Scan for the cell matching the given text and deliver its [X, Y] coordinate at center. 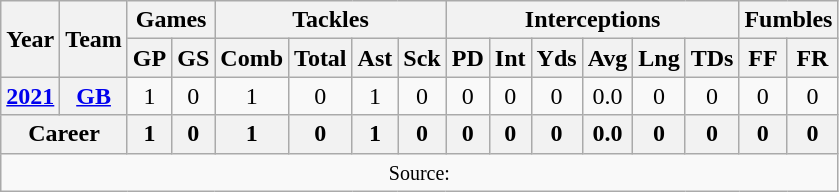
Team [94, 39]
Comb [252, 58]
GB [94, 96]
Interceptions [592, 20]
PD [468, 58]
Career [64, 134]
Avg [608, 58]
2021 [30, 96]
Yds [556, 58]
Ast [375, 58]
Int [510, 58]
Tackles [330, 20]
Source: [420, 172]
Sck [422, 58]
FF [763, 58]
GP [149, 58]
Games [170, 20]
FR [812, 58]
Total [321, 58]
GS [194, 58]
TDs [712, 58]
Year [30, 39]
Lng [659, 58]
Fumbles [788, 20]
